Scan for the cell matching the given text and deliver its (X, Y) coordinate at center. 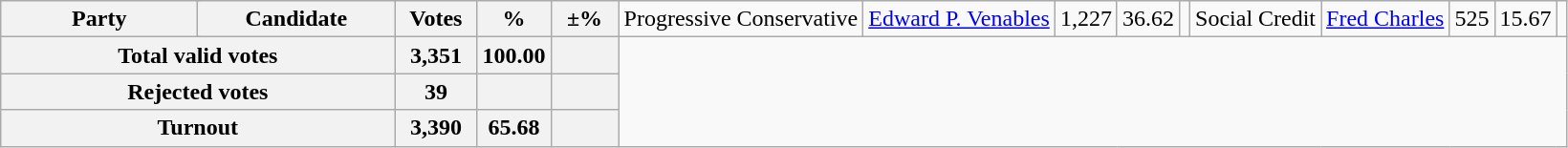
Turnout (198, 128)
±% (585, 19)
Rejected votes (198, 92)
Candidate (296, 19)
Edward P. Venables (960, 19)
3,390 (436, 128)
Social Credit (1256, 19)
15.67 (1526, 19)
Progressive Conservative (741, 19)
% (514, 19)
39 (436, 92)
Votes (436, 19)
525 (1472, 19)
1,227 (1086, 19)
Fred Charles (1385, 19)
3,351 (436, 55)
65.68 (514, 128)
Party (99, 19)
100.00 (514, 55)
Total valid votes (198, 55)
36.62 (1147, 19)
